Scan for the cell matching the given text and deliver its [X, Y] coordinate at center. 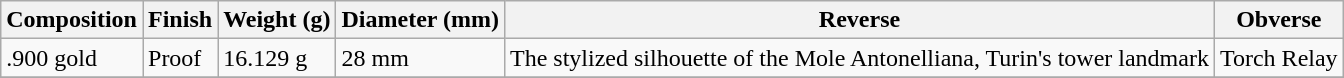
Diameter (mm) [420, 20]
.900 gold [72, 58]
The stylized silhouette of the Mole Antonelliana, Turin's tower landmark [860, 58]
Weight (g) [277, 20]
Obverse [1278, 20]
Finish [180, 20]
Torch Relay [1278, 58]
28 mm [420, 58]
Reverse [860, 20]
Proof [180, 58]
Composition [72, 20]
16.129 g [277, 58]
